Pinpoint the cell where the given text exists, returning its (x, y) midpoint coordinate. 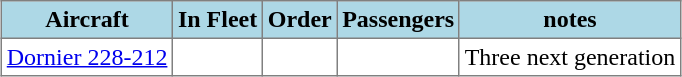
Aircraft (88, 20)
Order (299, 20)
Three next generation (570, 57)
In Fleet (218, 20)
Passengers (398, 20)
notes (570, 20)
Dornier 228-212 (88, 57)
